Search for the cell housing the specified text and yield its [X, Y] center coordinate. 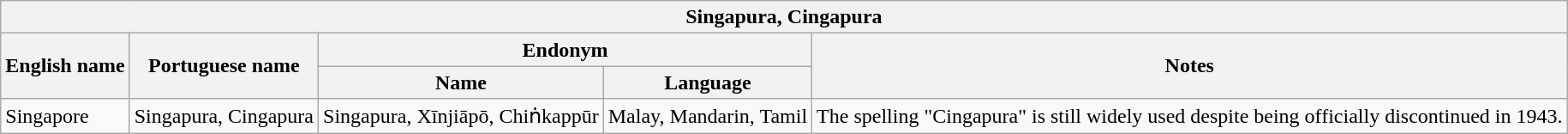
The spelling "Cingapura" is still widely used despite being officially discontinued in 1943. [1189, 116]
Singapore [65, 116]
English name [65, 66]
Name [461, 82]
Singapura, Xīnjiāpō, Chiṅkappūr [461, 116]
Language [708, 82]
Notes [1189, 66]
Malay, Mandarin, Tamil [708, 116]
Endonym [566, 50]
Portuguese name [224, 66]
